Output the (x, y) coordinate of the center of the cell containing the given text.  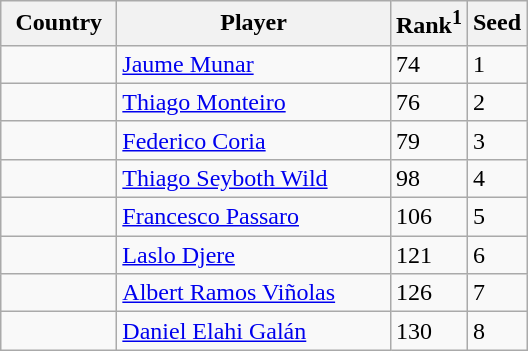
Rank1 (428, 24)
126 (428, 293)
Albert Ramos Viñolas (254, 293)
2 (496, 102)
1 (496, 64)
3 (496, 140)
Jaume Munar (254, 64)
Francesco Passaro (254, 217)
130 (428, 331)
4 (496, 178)
Federico Coria (254, 140)
8 (496, 331)
98 (428, 178)
Player (254, 24)
76 (428, 102)
Thiago Seyboth Wild (254, 178)
Country (59, 24)
7 (496, 293)
Seed (496, 24)
121 (428, 255)
Daniel Elahi Galán (254, 331)
Thiago Monteiro (254, 102)
79 (428, 140)
5 (496, 217)
74 (428, 64)
6 (496, 255)
Laslo Djere (254, 255)
106 (428, 217)
